Extract the [x, y] coordinate from the center of the cell holding the provided text.  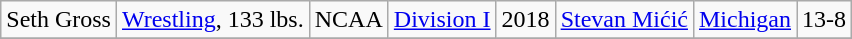
13-8 [824, 20]
2018 [526, 20]
Wrestling, 133 lbs. [212, 20]
Michigan [744, 20]
NCAA [348, 20]
Seth Gross [59, 20]
Division I [442, 20]
Stevan Mićić [624, 20]
